Search for the cell housing the specified text and yield its [x, y] center coordinate. 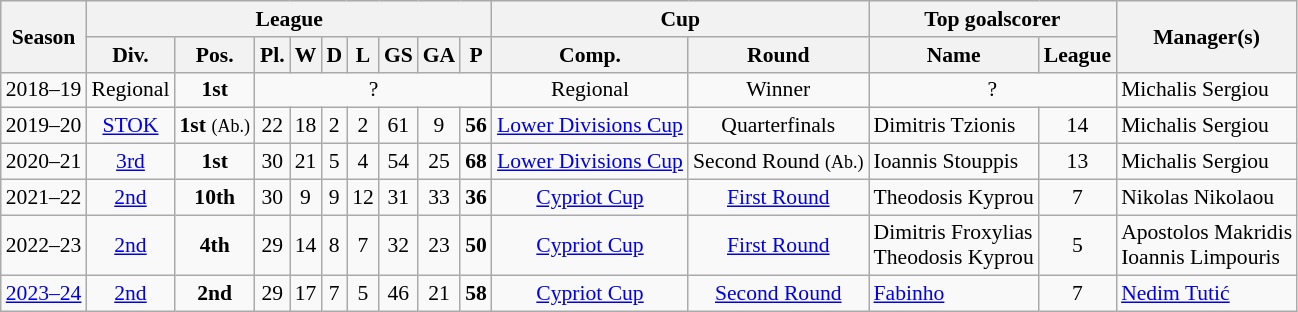
Nedim Tutić [1206, 294]
Apostolos Makridis Ioannis Limpouris [1206, 246]
Comp. [590, 55]
31 [398, 197]
STOK [130, 126]
4 [363, 162]
12 [363, 197]
Season [44, 36]
Nikolas Nikolaou [1206, 197]
Fabinho [954, 294]
Dimitris Tzionis [954, 126]
8 [334, 246]
Round [778, 55]
Dimitris Froxylias Theodosis Kyprou [954, 246]
68 [476, 162]
4th [215, 246]
Quarterfinals [778, 126]
2018–19 [44, 90]
Manager(s) [1206, 36]
GA [440, 55]
Second Round [778, 294]
Pl. [272, 55]
D [334, 55]
25 [440, 162]
56 [476, 126]
3rd [130, 162]
18 [306, 126]
Div. [130, 55]
Cup [680, 19]
2020–21 [44, 162]
Pos. [215, 55]
13 [1078, 162]
50 [476, 246]
Ioannis Stouppis [954, 162]
2022–23 [44, 246]
Winner [778, 90]
W [306, 55]
L [363, 55]
33 [440, 197]
2019–20 [44, 126]
22 [272, 126]
23 [440, 246]
54 [398, 162]
Second Round (Ab.) [778, 162]
Top goalscorer [993, 19]
Name [954, 55]
36 [476, 197]
2021–22 [44, 197]
58 [476, 294]
GS [398, 55]
17 [306, 294]
10th [215, 197]
46 [398, 294]
61 [398, 126]
32 [398, 246]
2023–24 [44, 294]
P [476, 55]
1st (Ab.) [215, 126]
Theodosis Kyprou [954, 197]
